Scan for the cell matching the given text and deliver its (x, y) coordinate at center. 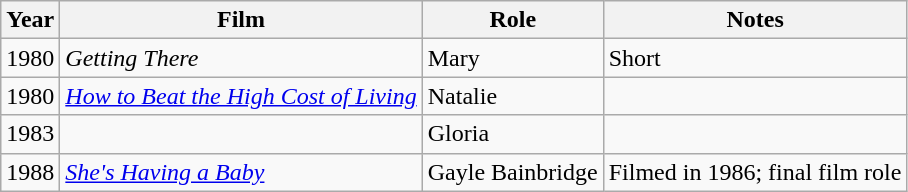
Filmed in 1986; final film role (755, 172)
How to Beat the High Cost of Living (241, 96)
Gloria (512, 134)
1983 (30, 134)
Film (241, 20)
Getting There (241, 58)
Natalie (512, 96)
Short (755, 58)
Role (512, 20)
Year (30, 20)
She's Having a Baby (241, 172)
Mary (512, 58)
Gayle Bainbridge (512, 172)
1988 (30, 172)
Notes (755, 20)
